Identify which cell holds the provided text, then report its (x, y) central coordinate. 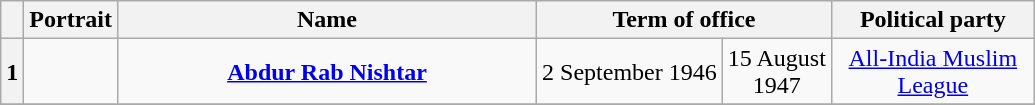
15 August1947 (776, 72)
2 September 1946 (630, 72)
All-India Muslim League (932, 72)
Abdur Rab Nishtar (326, 72)
Term of office (684, 20)
Portrait (71, 20)
Political party (932, 20)
Name (326, 20)
1 (12, 72)
